For the text-containing cell, return its midpoint in [x, y] coordinate format. 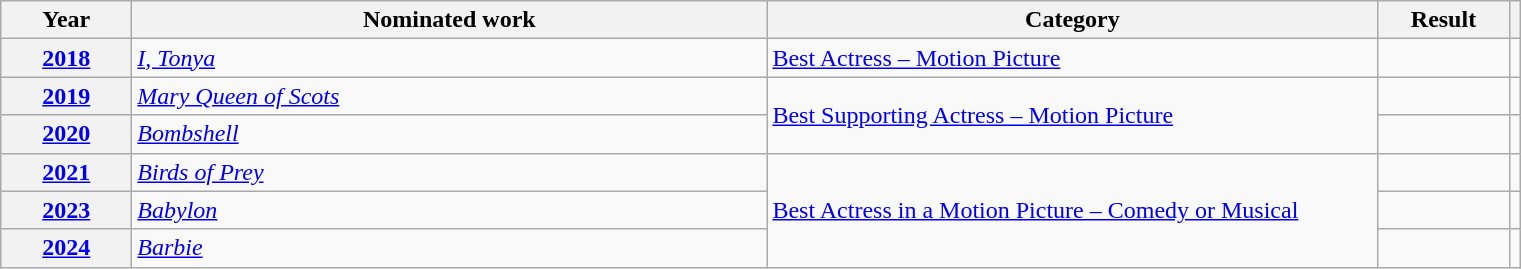
Babylon [450, 210]
I, Tonya [450, 58]
Best Actress in a Motion Picture – Comedy or Musical [1072, 210]
2019 [66, 96]
Category [1072, 20]
2023 [66, 210]
2020 [66, 134]
2018 [66, 58]
Mary Queen of Scots [450, 96]
Birds of Prey [450, 172]
Nominated work [450, 20]
2021 [66, 172]
Best Actress – Motion Picture [1072, 58]
Year [66, 20]
Bombshell [450, 134]
Barbie [450, 248]
2024 [66, 248]
Best Supporting Actress – Motion Picture [1072, 115]
Result [1444, 20]
